Determine the [x, y] coordinate at the center of the cell enclosing the given text.  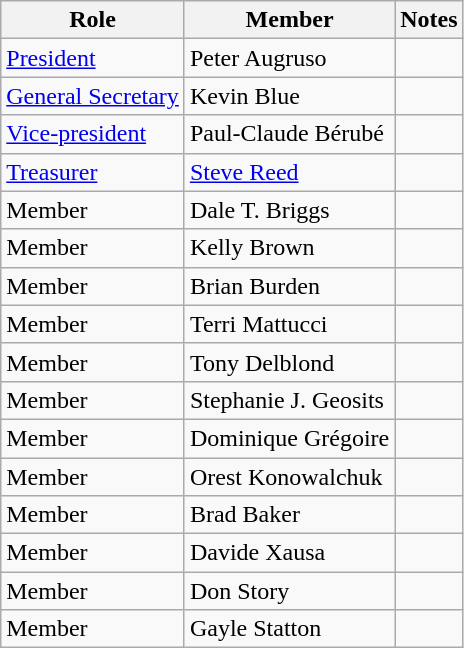
Dominique Grégoire [289, 438]
Tony Delblond [289, 362]
Steve Reed [289, 172]
Gayle Statton [289, 629]
Terri Mattucci [289, 324]
Peter Augruso [289, 58]
Orest Konowalchuk [289, 477]
Dale T. Briggs [289, 210]
Brad Baker [289, 515]
Stephanie J. Geosits [289, 400]
Paul-Claude Bérubé [289, 134]
Kevin Blue [289, 96]
Brian Burden [289, 286]
General Secretary [93, 96]
Davide Xausa [289, 553]
Kelly Brown [289, 248]
Role [93, 20]
President [93, 58]
Vice-president [93, 134]
Notes [429, 20]
Don Story [289, 591]
Treasurer [93, 172]
